Determine the (X, Y) coordinate at the center of the cell enclosing the given text.  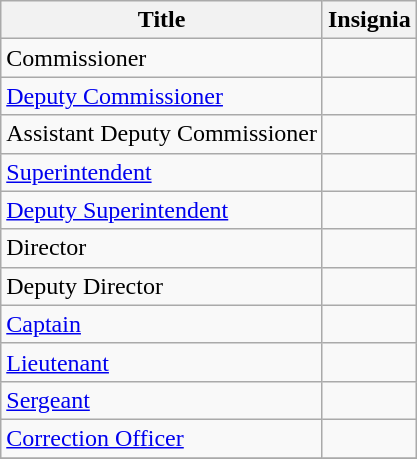
Captain (162, 324)
Correction Officer (162, 438)
Sergeant (162, 400)
Commissioner (162, 58)
Director (162, 248)
Title (162, 20)
Superintendent (162, 172)
Lieutenant (162, 362)
Deputy Superintendent (162, 210)
Deputy Commissioner (162, 96)
Deputy Director (162, 286)
Assistant Deputy Commissioner (162, 134)
Insignia (369, 20)
